Identify which cell holds the provided text, then report its (x, y) central coordinate. 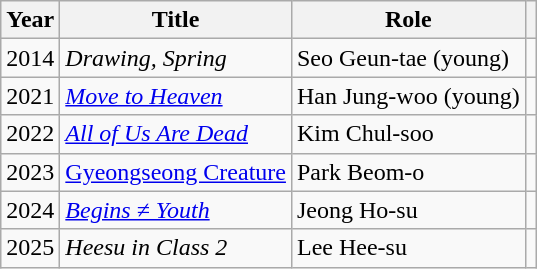
2021 (30, 96)
2024 (30, 210)
Jeong Ho-su (408, 210)
2025 (30, 248)
All of Us Are Dead (176, 134)
Seo Geun-tae (young) (408, 58)
Move to Heaven (176, 96)
Gyeongseong Creature (176, 172)
Kim Chul-soo (408, 134)
Han Jung-woo (young) (408, 96)
Role (408, 20)
2022 (30, 134)
Year (30, 20)
Heesu in Class 2 (176, 248)
2014 (30, 58)
Park Beom-o (408, 172)
Begins ≠ Youth (176, 210)
Lee Hee-su (408, 248)
2023 (30, 172)
Title (176, 20)
Drawing, Spring (176, 58)
